Determine the (X, Y) coordinate at the center of the cell enclosing the given text.  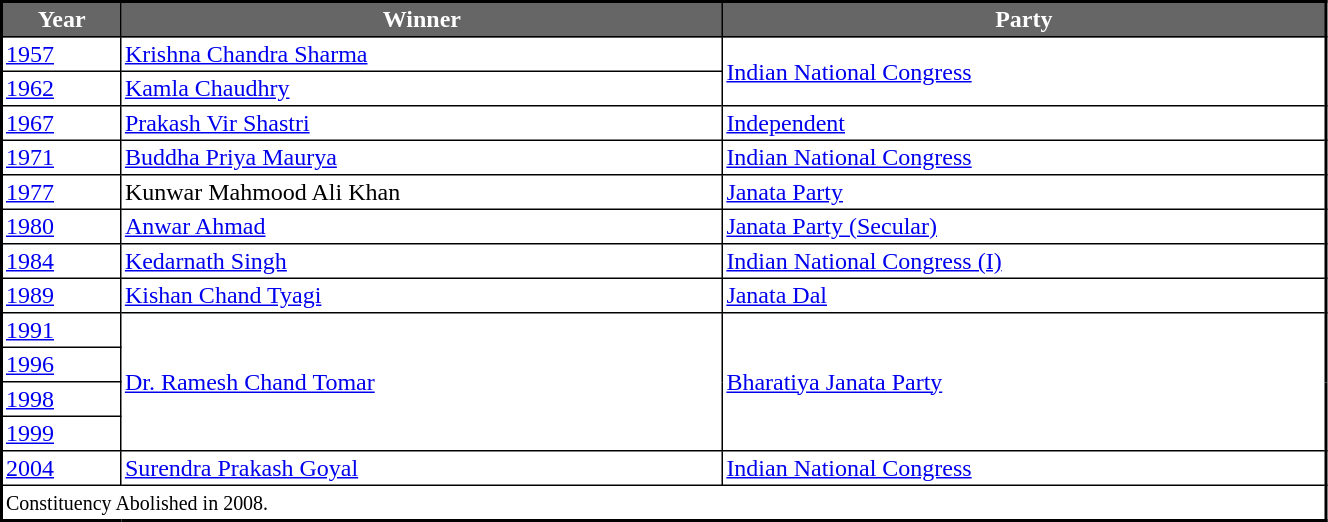
Constituency Abolished in 2008. (664, 502)
1996 (62, 364)
Indian National Congress (I) (1024, 261)
Janata Party (1024, 192)
1967 (62, 123)
Party (1024, 20)
Prakash Vir Shastri (422, 123)
Winner (422, 20)
1989 (62, 295)
Janata Dal (1024, 295)
Janata Party (Secular) (1024, 226)
Dr. Ramesh Chand Tomar (422, 382)
1971 (62, 157)
Independent (1024, 123)
Year (62, 20)
1957 (62, 54)
Surendra Prakash Goyal (422, 468)
1962 (62, 88)
Kamla Chaudhry (422, 88)
1999 (62, 433)
Kishan Chand Tyagi (422, 295)
2004 (62, 468)
1980 (62, 226)
Kunwar Mahmood Ali Khan (422, 192)
Kedarnath Singh (422, 261)
1998 (62, 399)
1984 (62, 261)
1991 (62, 330)
Bharatiya Janata Party (1024, 382)
Krishna Chandra Sharma (422, 54)
1977 (62, 192)
Anwar Ahmad (422, 226)
Buddha Priya Maurya (422, 157)
